Determine the [x, y] coordinate at the center of the cell enclosing the given text.  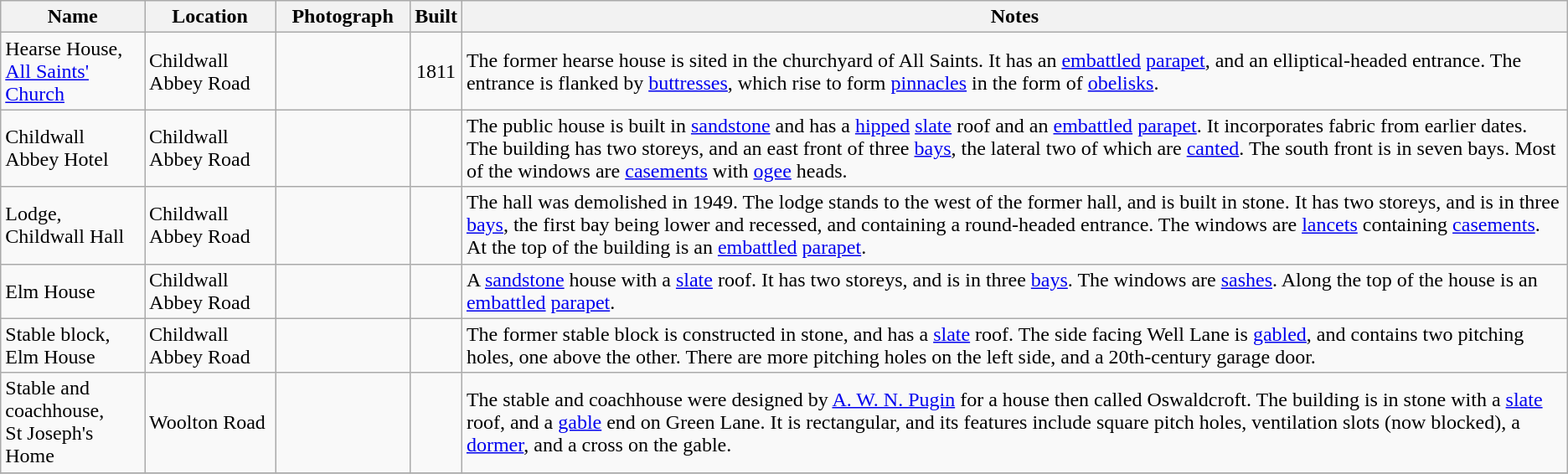
Stable and coachhouse,St Joseph's Home [73, 422]
Notes [1014, 17]
Lodge, Childwall Hall [73, 225]
Childwall Abbey Hotel [73, 148]
Name [73, 17]
Built [436, 17]
Woolton Road [210, 422]
1811 [436, 71]
Elm House [73, 291]
Photograph [343, 17]
Stable block,Elm House [73, 345]
Location [210, 17]
Hearse House,All Saints' Church [73, 71]
